Return the (x, y) coordinate for the center point of the cell that contains the specified text.  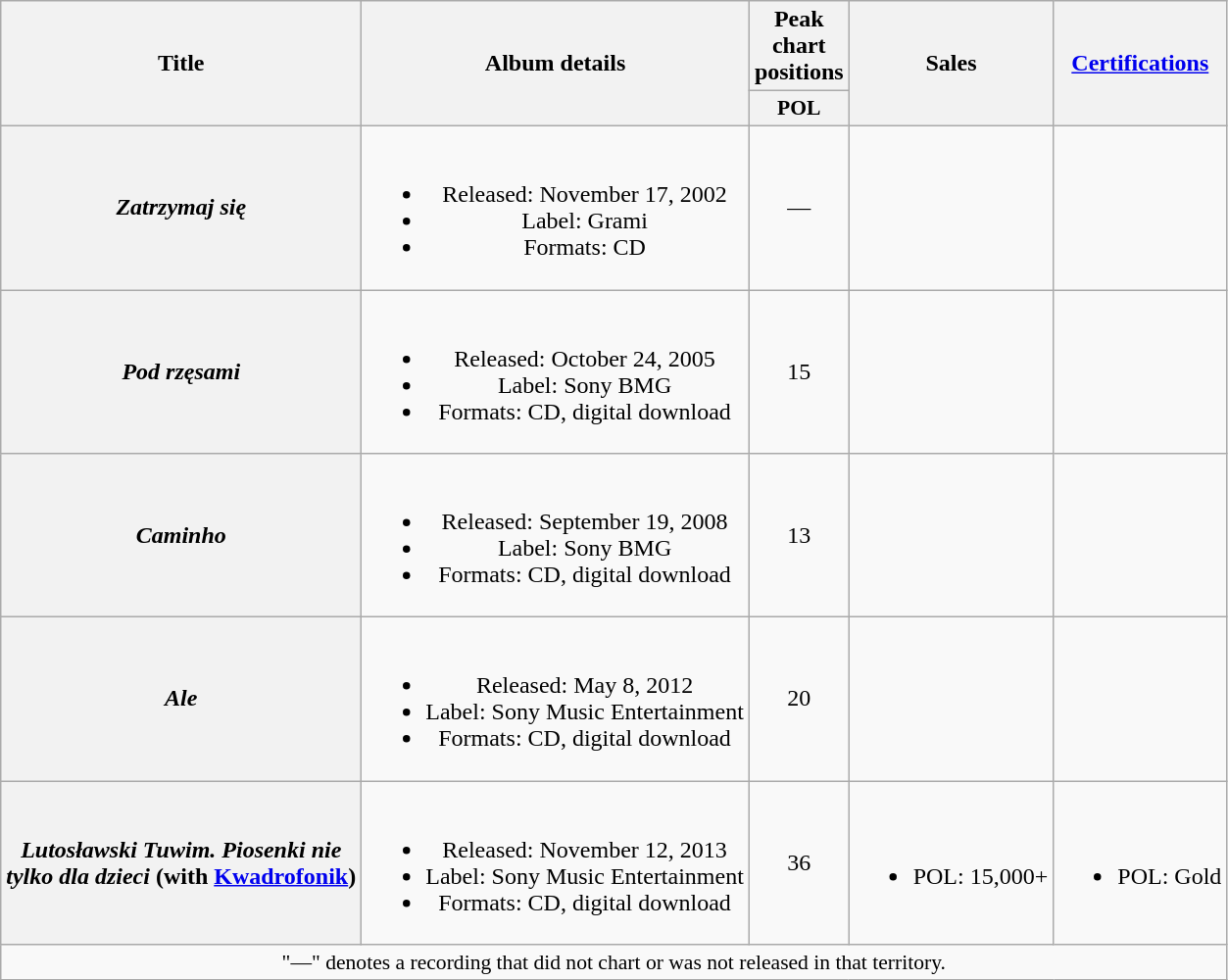
Certifications (1141, 64)
36 (799, 862)
Caminho (181, 535)
Released: September 19, 2008Label: Sony BMGFormats: CD, digital download (556, 535)
Released: October 24, 2005Label: Sony BMGFormats: CD, digital download (556, 372)
Released: November 17, 2002Label: GramiFormats: CD (556, 208)
POL (799, 109)
Pod rzęsami (181, 372)
15 (799, 372)
"—" denotes a recording that did not chart or was not released in that territory. (614, 962)
POL: Gold (1141, 862)
Album details (556, 64)
Lutosławski Tuwim. Piosenki nietylko dla dzieci (with Kwadrofonik) (181, 862)
Zatrzymaj się (181, 208)
Ale (181, 700)
20 (799, 700)
POL: 15,000+ (951, 862)
Sales (951, 64)
Title (181, 64)
Released: May 8, 2012Label: Sony Music EntertainmentFormats: CD, digital download (556, 700)
Released: November 12, 2013Label: Sony Music EntertainmentFormats: CD, digital download (556, 862)
— (799, 208)
Peak chart positions (799, 46)
13 (799, 535)
